Detect which cell encompasses the target text, then output its [X, Y] center coordinate. 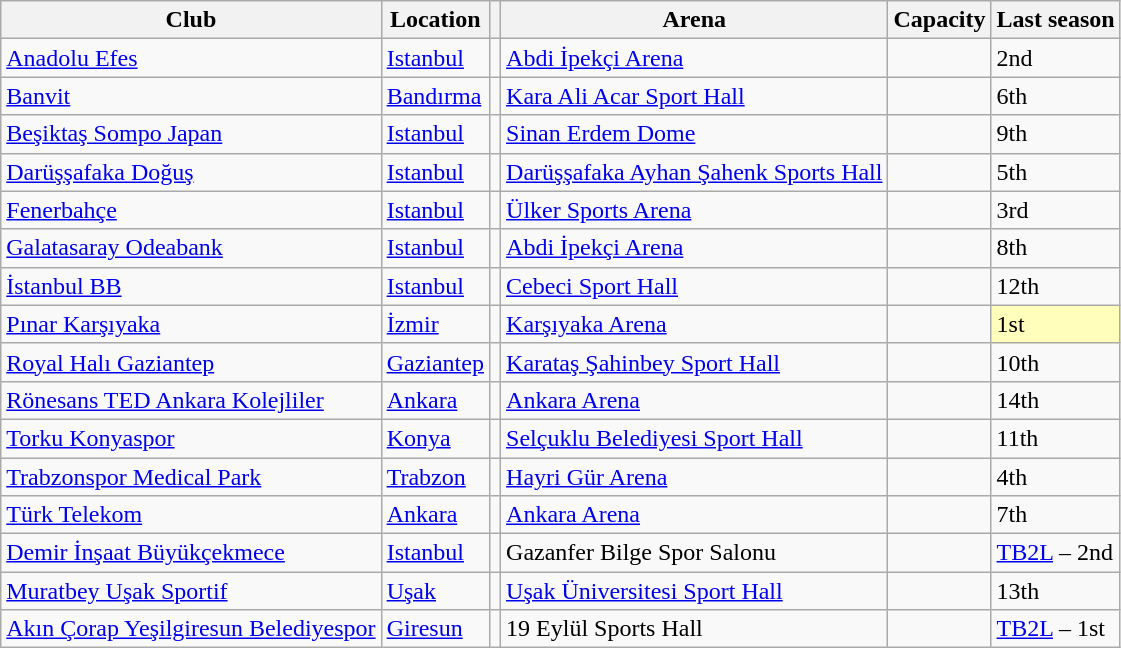
11th [1056, 438]
Muratbey Uşak Sportif [191, 591]
Trabzonspor Medical Park [191, 477]
Ülker Sports Arena [694, 210]
TB2L – 1st [1056, 629]
Trabzon [435, 477]
Torku Konyaspor [191, 438]
8th [1056, 248]
14th [1056, 400]
İzmir [435, 324]
Kara Ali Acar Sport Hall [694, 96]
6th [1056, 96]
9th [1056, 134]
13th [1056, 591]
Darüşşafaka Ayhan Şahenk Sports Hall [694, 172]
Selçuklu Belediyesi Sport Hall [694, 438]
Gazanfer Bilge Spor Salonu [694, 553]
19 Eylül Sports Hall [694, 629]
İstanbul BB [191, 286]
7th [1056, 515]
Club [191, 20]
Karataş Şahinbey Sport Hall [694, 362]
Bandırma [435, 96]
Location [435, 20]
10th [1056, 362]
Fenerbahçe [191, 210]
3rd [1056, 210]
1st [1056, 324]
Arena [694, 20]
TB2L – 2nd [1056, 553]
Beşiktaş Sompo Japan [191, 134]
Konya [435, 438]
12th [1056, 286]
Rönesans TED Ankara Kolejliler [191, 400]
Demir İnşaat Büyükçekmece [191, 553]
Cebeci Sport Hall [694, 286]
Last season [1056, 20]
2nd [1056, 58]
Anadolu Efes [191, 58]
Darüşşafaka Doğuş [191, 172]
Uşak [435, 591]
Capacity [940, 20]
Uşak Üniversitesi Sport Hall [694, 591]
Banvit [191, 96]
Galatasaray Odeabank [191, 248]
Giresun [435, 629]
Hayri Gür Arena [694, 477]
5th [1056, 172]
Akın Çorap Yeşilgiresun Belediyespor [191, 629]
Gaziantep [435, 362]
Türk Telekom [191, 515]
Royal Halı Gaziantep [191, 362]
4th [1056, 477]
Karşıyaka Arena [694, 324]
Pınar Karşıyaka [191, 324]
Sinan Erdem Dome [694, 134]
